From the cell containing the given text, extract its center point as (X, Y) coordinate. 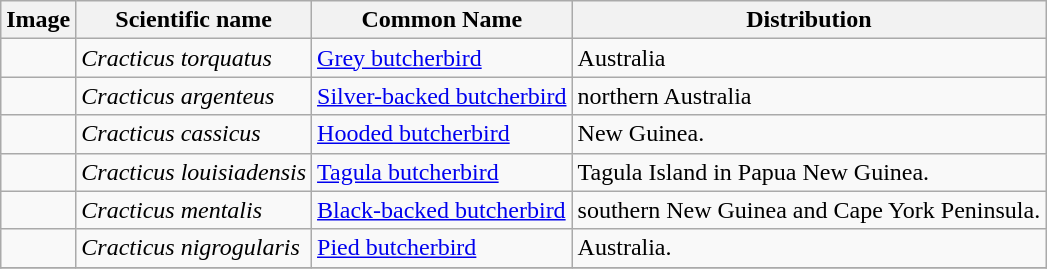
Pied butcherbird (442, 248)
Cracticus torquatus (194, 58)
Image (38, 20)
Hooded butcherbird (442, 134)
northern Australia (809, 96)
Cracticus argenteus (194, 96)
Cracticus cassicus (194, 134)
Australia. (809, 248)
Tagula Island in Papua New Guinea. (809, 172)
Distribution (809, 20)
New Guinea. (809, 134)
Cracticus nigrogularis (194, 248)
Cracticus louisiadensis (194, 172)
Silver-backed butcherbird (442, 96)
Cracticus mentalis (194, 210)
Scientific name (194, 20)
Black-backed butcherbird (442, 210)
Australia (809, 58)
southern New Guinea and Cape York Peninsula. (809, 210)
Grey butcherbird (442, 58)
Tagula butcherbird (442, 172)
Common Name (442, 20)
